Return [x, y] of the center of cell containing provided text 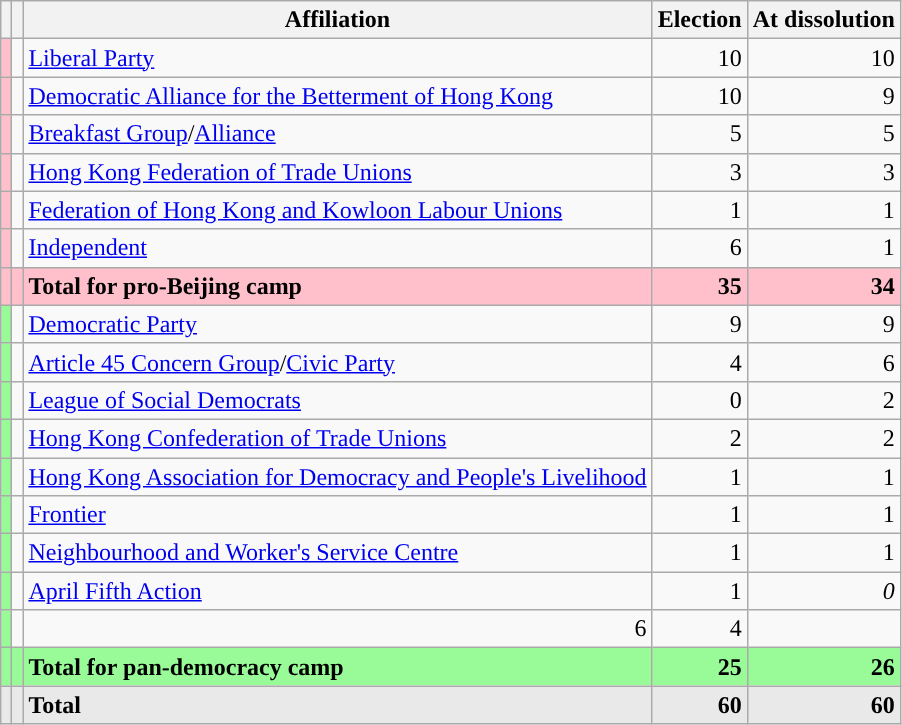
Liberal Party [338, 58]
34 [824, 286]
Hong Kong Association for Democracy and People's Livelihood [338, 477]
April Fifth Action [338, 591]
Hong Kong Federation of Trade Unions [338, 172]
At dissolution [824, 20]
Total [338, 705]
35 [700, 286]
Breakfast Group/Alliance [338, 134]
Democratic Party [338, 324]
Independent [338, 248]
Election [700, 20]
Total for pro-Beijing camp [338, 286]
Federation of Hong Kong and Kowloon Labour Unions [338, 210]
Frontier [338, 515]
Hong Kong Confederation of Trade Unions [338, 438]
25 [700, 667]
Total for pan-democracy camp [338, 667]
Affiliation [338, 20]
Article 45 Concern Group/Civic Party [338, 362]
Neighbourhood and Worker's Service Centre [338, 553]
26 [824, 667]
Democratic Alliance for the Betterment of Hong Kong [338, 96]
League of Social Democrats [338, 400]
